Scan for the cell matching the given text and deliver its (x, y) coordinate at center. 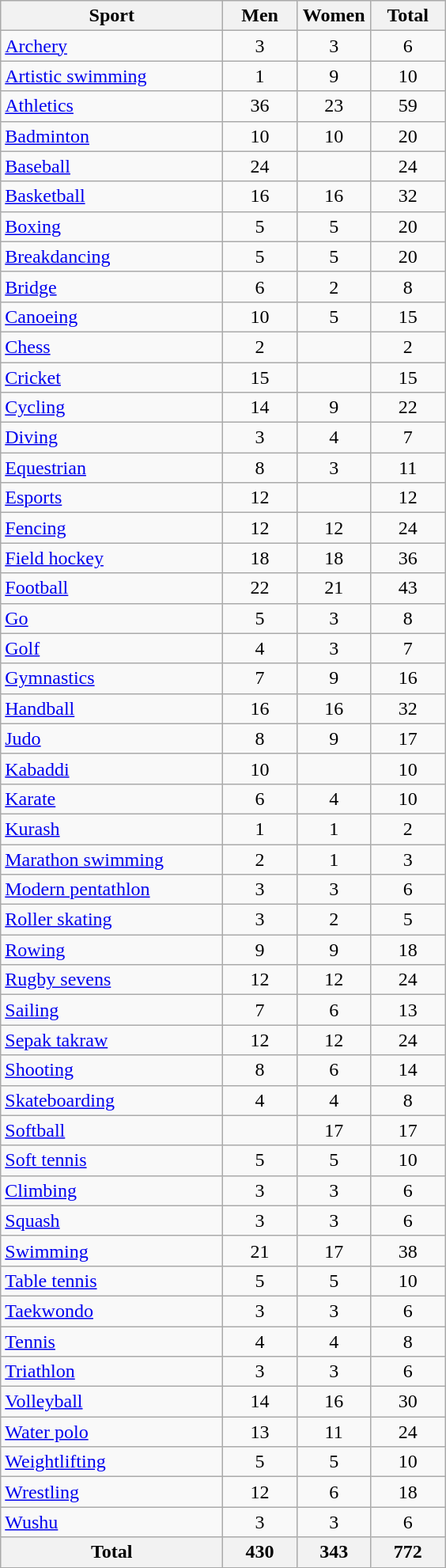
Diving (112, 438)
Roller skating (112, 920)
Badminton (112, 136)
Field hockey (112, 558)
Sport (112, 16)
Soft tennis (112, 1160)
Athletics (112, 106)
Judo (112, 738)
43 (408, 588)
430 (260, 1552)
Wushu (112, 1522)
Table tennis (112, 1281)
Football (112, 588)
Baseball (112, 166)
Canoeing (112, 317)
Modern pentathlon (112, 890)
Esports (112, 498)
Volleyball (112, 1402)
30 (408, 1402)
Wrestling (112, 1492)
Chess (112, 347)
Softball (112, 1130)
Sailing (112, 1010)
Fencing (112, 528)
23 (334, 106)
Archery (112, 46)
Cricket (112, 378)
Breakdancing (112, 256)
Golf (112, 648)
Go (112, 618)
Cycling (112, 408)
Climbing (112, 1190)
Weightlifting (112, 1462)
Rugby sevens (112, 980)
Shooting (112, 1070)
Basketball (112, 196)
Water polo (112, 1432)
Men (260, 16)
Karate (112, 799)
59 (408, 106)
Taekwondo (112, 1311)
Rowing (112, 950)
Handball (112, 708)
Boxing (112, 226)
Swimming (112, 1251)
Gymnastics (112, 678)
Sepak takraw (112, 1040)
Artistic swimming (112, 76)
Tennis (112, 1342)
Bridge (112, 287)
Squash (112, 1221)
Marathon swimming (112, 859)
Kabaddi (112, 769)
772 (408, 1552)
38 (408, 1251)
Women (334, 16)
343 (334, 1552)
Kurash (112, 829)
Triathlon (112, 1372)
Equestrian (112, 468)
Skateboarding (112, 1100)
